From the cell containing the given text, extract its center point as (x, y) coordinate. 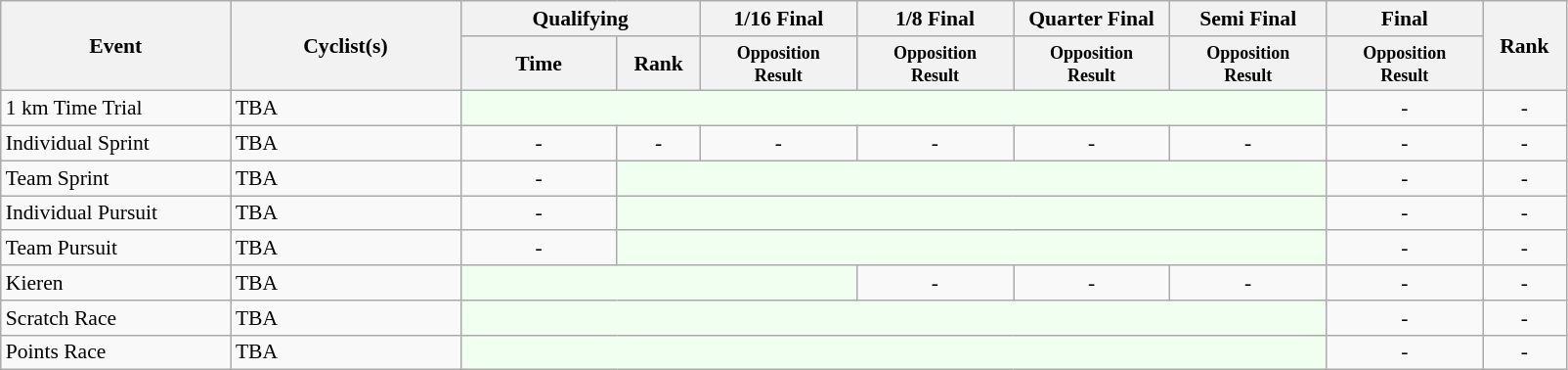
1/16 Final (778, 19)
1/8 Final (935, 19)
Final (1405, 19)
Semi Final (1248, 19)
Points Race (115, 352)
Cyclist(s) (346, 46)
Individual Sprint (115, 144)
Event (115, 46)
Time (539, 64)
Qualifying (581, 19)
Team Pursuit (115, 249)
Quarter Final (1091, 19)
Team Sprint (115, 178)
Kieren (115, 283)
Scratch Race (115, 318)
1 km Time Trial (115, 109)
Individual Pursuit (115, 213)
